Output the (x, y) coordinate of the center of the cell containing the given text.  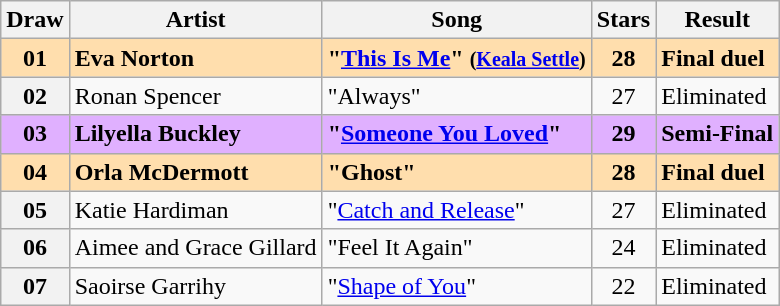
"Always" (456, 96)
Lilyella Buckley (196, 134)
07 (35, 286)
Katie Hardiman (196, 210)
01 (35, 58)
Draw (35, 20)
06 (35, 248)
Semi-Final (718, 134)
"This Is Me" (Keala Settle) (456, 58)
Aimee and Grace Gillard (196, 248)
24 (623, 248)
03 (35, 134)
02 (35, 96)
22 (623, 286)
"Someone You Loved" (456, 134)
05 (35, 210)
"Feel It Again" (456, 248)
Artist (196, 20)
04 (35, 172)
"Shape of You" (456, 286)
Result (718, 20)
Stars (623, 20)
"Ghost" (456, 172)
Eva Norton (196, 58)
Ronan Spencer (196, 96)
Orla McDermott (196, 172)
Song (456, 20)
29 (623, 134)
Saoirse Garrihy (196, 286)
"Catch and Release" (456, 210)
